Return (X, Y) of the center of cell containing provided text 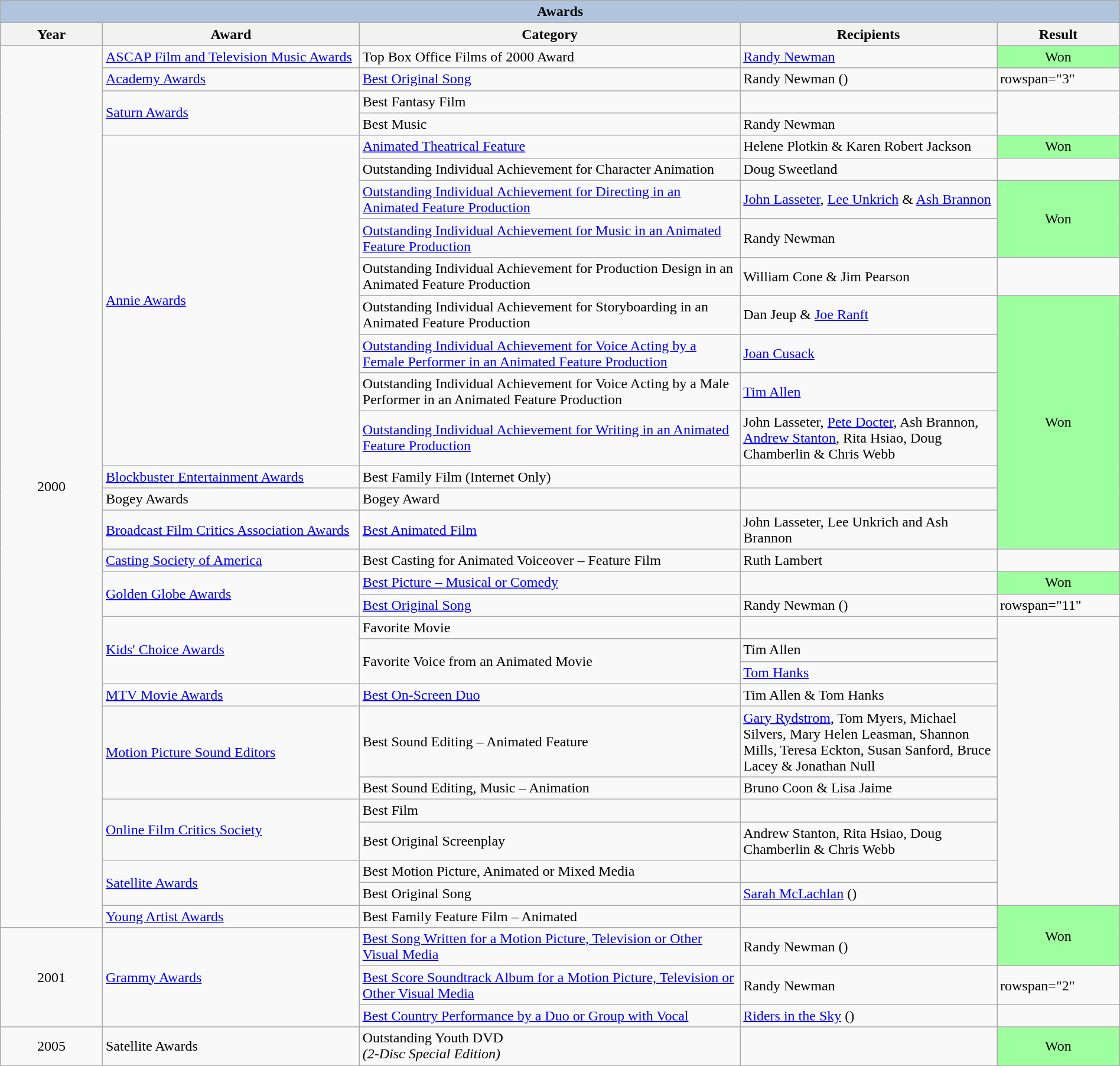
Doug Sweetland (868, 169)
Best Score Soundtrack Album for a Motion Picture, Television or Other Visual Media (549, 986)
2005 (52, 1046)
Outstanding Individual Achievement for Voice Acting by a Female Performer in an Animated Feature Production (549, 353)
Outstanding Individual Achievement for Directing in an Animated Feature Production (549, 200)
Outstanding Individual Achievement for Storyboarding in an Animated Feature Production (549, 314)
Grammy Awards (230, 977)
Online Film Critics Society (230, 830)
Motion Picture Sound Editors (230, 753)
Riders in the Sky () (868, 1016)
Dan Jeup & Joe Ranft (868, 314)
Helene Plotkin & Karen Robert Jackson (868, 147)
Bruno Coon & Lisa Jaime (868, 788)
rowspan="2" (1059, 986)
Year (52, 34)
Best Casting for Animated Voiceover – Feature Film (549, 560)
Bogey Award (549, 499)
Award (230, 34)
Sarah McLachlan () (868, 894)
2001 (52, 977)
Recipients (868, 34)
Outstanding Individual Achievement for Character Animation (549, 169)
Best Picture – Musical or Comedy (549, 583)
Best Family Feature Film – Animated (549, 916)
Animated Theatrical Feature (549, 147)
Result (1059, 34)
Favorite Voice from an Animated Movie (549, 661)
Outstanding Individual Achievement for Writing in an Animated Feature Production (549, 438)
2000 (52, 487)
rowspan="11" (1059, 605)
Top Box Office Films of 2000 Award (549, 57)
Saturn Awards (230, 113)
John Lasseter, Lee Unkrich and Ash Brannon (868, 529)
Blockbuster Entertainment Awards (230, 477)
Best Animated Film (549, 529)
Bogey Awards (230, 499)
Tim Allen & Tom Hanks (868, 695)
Academy Awards (230, 79)
Casting Society of America (230, 560)
Favorite Movie (549, 628)
Outstanding Individual Achievement for Voice Acting by a Male Performer in an Animated Feature Production (549, 392)
Best Fantasy Film (549, 102)
Tom Hanks (868, 672)
Best Sound Editing, Music – Animation (549, 788)
Kids' Choice Awards (230, 650)
rowspan="3" (1059, 79)
ASCAP Film and Television Music Awards (230, 57)
John Lasseter, Pete Docter, Ash Brannon, Andrew Stanton, Rita Hsiao, Doug Chamberlin & Chris Webb (868, 438)
Category (549, 34)
Broadcast Film Critics Association Awards (230, 529)
Joan Cusack (868, 353)
Best Music (549, 124)
Andrew Stanton, Rita Hsiao, Doug Chamberlin & Chris Webb (868, 840)
William Cone & Jim Pearson (868, 277)
Best On-Screen Duo (549, 695)
Gary Rydstrom, Tom Myers, Michael Silvers, Mary Helen Leasman, Shannon Mills, Teresa Eckton, Susan Sanford, Bruce Lacey & Jonathan Null (868, 741)
Best Film (549, 810)
Best Song Written for a Motion Picture, Television or Other Visual Media (549, 947)
MTV Movie Awards (230, 695)
Outstanding Individual Achievement for Music in an Animated Feature Production (549, 238)
Annie Awards (230, 300)
Best Family Film (Internet Only) (549, 477)
Best Country Performance by a Duo or Group with Vocal (549, 1016)
Ruth Lambert (868, 560)
Awards (560, 12)
Young Artist Awards (230, 916)
John Lasseter, Lee Unkrich & Ash Brannon (868, 200)
Best Original Screenplay (549, 840)
Golden Globe Awards (230, 594)
Outstanding Individual Achievement for Production Design in an Animated Feature Production (549, 277)
Best Sound Editing – Animated Feature (549, 741)
Outstanding Youth DVD(2-Disc Special Edition) (549, 1046)
Best Motion Picture, Animated or Mixed Media (549, 872)
